Return the [x, y] coordinate for the center point of the cell that contains the specified text.  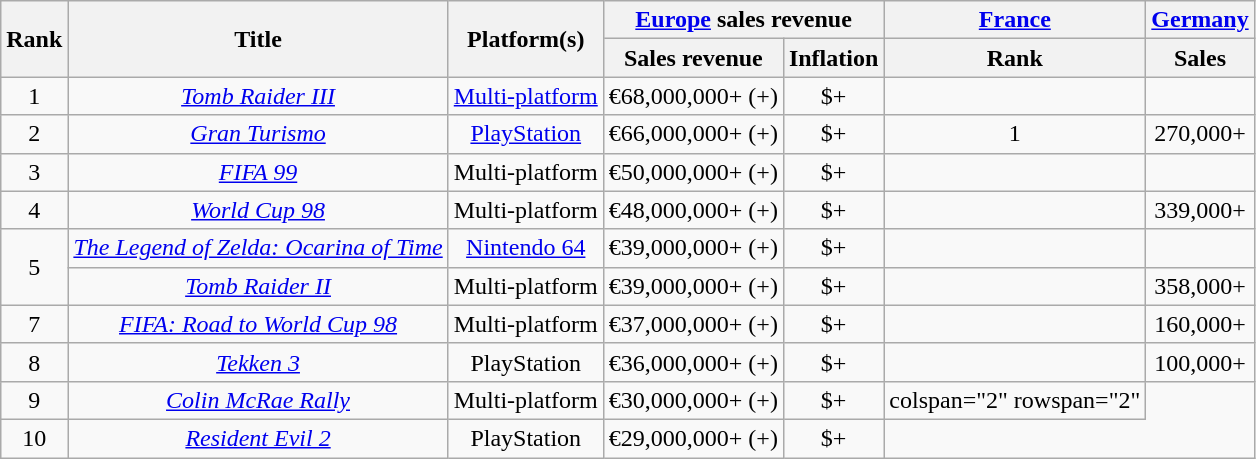
Title [258, 39]
€37,000,000+ (+) [693, 324]
Sales revenue [693, 58]
€30,000,000+ (+) [693, 400]
3 [34, 172]
8 [34, 362]
Tomb Raider III [258, 96]
Sales [1200, 58]
9 [34, 400]
270,000+ [1200, 134]
339,000+ [1200, 210]
France [1015, 20]
Germany [1200, 20]
€50,000,000+ (+) [693, 172]
€48,000,000+ (+) [693, 210]
Inflation [833, 58]
358,000+ [1200, 286]
€36,000,000+ (+) [693, 362]
FIFA: Road to World Cup 98 [258, 324]
Nintendo 64 [526, 248]
2 [34, 134]
€68,000,000+ (+) [693, 96]
Colin McRae Rally [258, 400]
10 [34, 438]
4 [34, 210]
Gran Turismo [258, 134]
Tomb Raider II [258, 286]
colspan="2" rowspan="2" [1015, 400]
7 [34, 324]
Resident Evil 2 [258, 438]
Europe sales revenue [744, 20]
FIFA 99 [258, 172]
Tekken 3 [258, 362]
The Legend of Zelda: Ocarina of Time [258, 248]
Platform(s) [526, 39]
€66,000,000+ (+) [693, 134]
5 [34, 267]
100,000+ [1200, 362]
€29,000,000+ (+) [693, 438]
160,000+ [1200, 324]
World Cup 98 [258, 210]
